Locate the cell with the specified text and output its (X, Y) center coordinate. 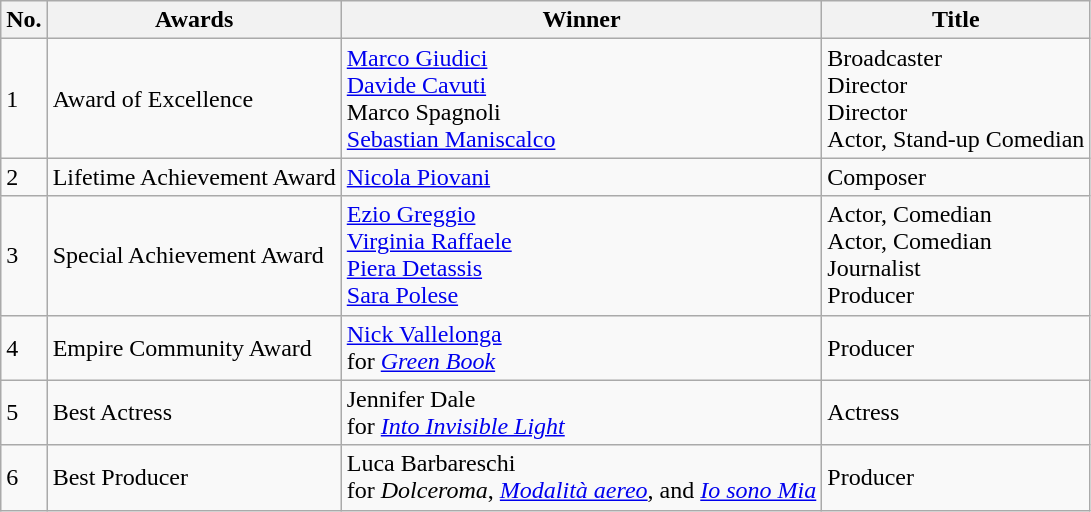
Actress (956, 412)
Winner (582, 20)
5 (24, 412)
Award of Excellence (194, 98)
Composer (956, 177)
Jennifer Dalefor Into Invisible Light (582, 412)
2 (24, 177)
Actor, ComedianActor, ComedianJournalistProducer (956, 256)
Luca Barbareschifor Dolceroma, Modalità aereo, and Io sono Mia (582, 478)
Nick Vallelongafor Green Book (582, 348)
Ezio GreggioVirginia RaffaelePiera DetassisSara Polese (582, 256)
Best Actress (194, 412)
BroadcasterDirectorDirectorActor, Stand-up Comedian (956, 98)
3 (24, 256)
Best Producer (194, 478)
Marco GiudiciDavide CavutiMarco SpagnoliSebastian Maniscalco (582, 98)
Empire Community Award (194, 348)
6 (24, 478)
Awards (194, 20)
Title (956, 20)
4 (24, 348)
No. (24, 20)
Special Achievement Award (194, 256)
1 (24, 98)
Nicola Piovani (582, 177)
Lifetime Achievement Award (194, 177)
